Return the (X, Y) coordinate for the center point of the cell that contains the specified text.  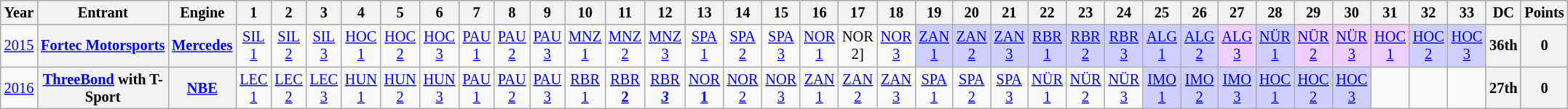
Year (19, 12)
9 (547, 12)
MNZ3 (665, 46)
2016 (19, 88)
Entrant (103, 12)
10 (585, 12)
17 (858, 12)
23 (1086, 12)
2015 (19, 46)
11 (625, 12)
Engine (202, 12)
IMO2 (1200, 88)
Mercedes (202, 46)
ThreeBond with T-Sport (103, 88)
25 (1162, 12)
DC (1503, 12)
ALG1 (1162, 46)
19 (934, 12)
32 (1428, 12)
SIL2 (289, 46)
LEC3 (324, 88)
4 (361, 12)
SIL1 (253, 46)
ALG3 (1237, 46)
26 (1200, 12)
33 (1468, 12)
IMO1 (1162, 88)
31 (1390, 12)
22 (1047, 12)
28 (1275, 12)
12 (665, 12)
IMO3 (1237, 88)
Fortec Motorsports (103, 46)
20 (972, 12)
HUN2 (400, 88)
27 (1237, 12)
27th (1503, 88)
16 (820, 12)
18 (897, 12)
13 (705, 12)
1 (253, 12)
14 (743, 12)
SIL3 (324, 46)
15 (782, 12)
5 (400, 12)
7 (476, 12)
ALG2 (1200, 46)
LEC2 (289, 88)
NOR2] (858, 46)
HUN3 (440, 88)
Points (1544, 12)
2 (289, 12)
LEC1 (253, 88)
8 (512, 12)
30 (1351, 12)
MNZ1 (585, 46)
36th (1503, 46)
24 (1124, 12)
NOR2 (743, 88)
NBE (202, 88)
21 (1010, 12)
29 (1313, 12)
6 (440, 12)
3 (324, 12)
MNZ2 (625, 46)
HUN1 (361, 88)
